Search for the cell housing the specified text and yield its (x, y) center coordinate. 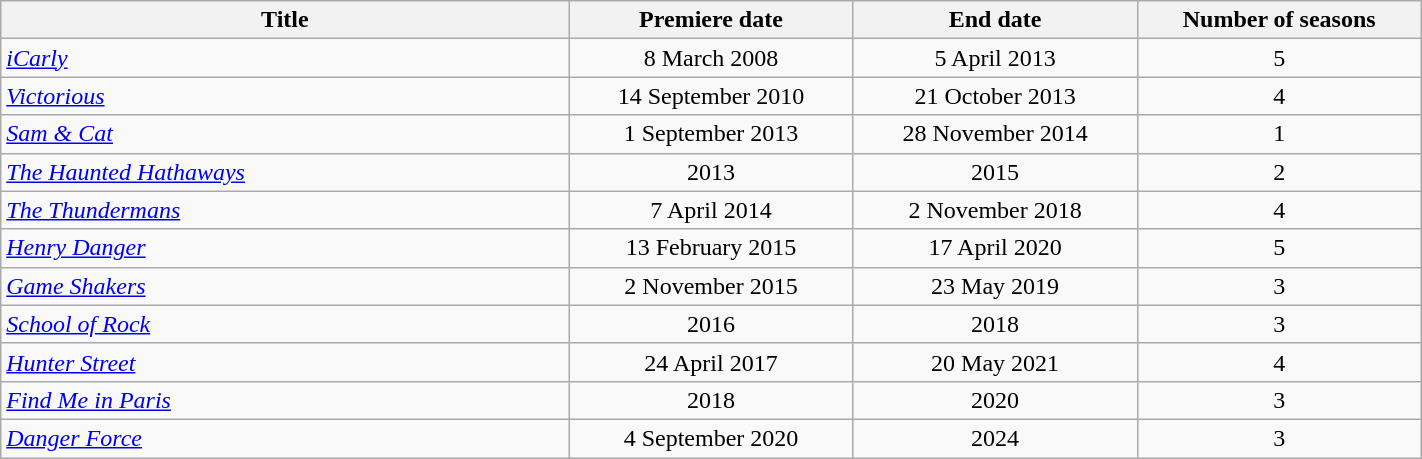
1 (1279, 134)
13 February 2015 (711, 248)
8 March 2008 (711, 58)
2020 (995, 400)
School of Rock (285, 324)
2016 (711, 324)
The Haunted Hathaways (285, 172)
Premiere date (711, 20)
Victorious (285, 96)
Danger Force (285, 438)
End date (995, 20)
5 April 2013 (995, 58)
4 September 2020 (711, 438)
Hunter Street (285, 362)
Game Shakers (285, 286)
Henry Danger (285, 248)
24 April 2017 (711, 362)
2 November 2015 (711, 286)
Find Me in Paris (285, 400)
17 April 2020 (995, 248)
1 September 2013 (711, 134)
2015 (995, 172)
Title (285, 20)
28 November 2014 (995, 134)
23 May 2019 (995, 286)
iCarly (285, 58)
20 May 2021 (995, 362)
7 April 2014 (711, 210)
2 November 2018 (995, 210)
2024 (995, 438)
Number of seasons (1279, 20)
14 September 2010 (711, 96)
2013 (711, 172)
The Thundermans (285, 210)
2 (1279, 172)
Sam & Cat (285, 134)
21 October 2013 (995, 96)
